For the text-containing cell, return its midpoint in (x, y) coordinate format. 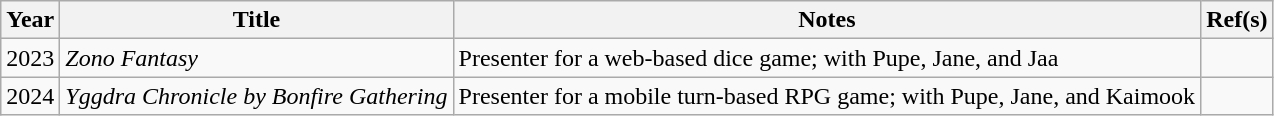
Year (30, 20)
Title (256, 20)
Notes (827, 20)
Zono Fantasy (256, 58)
2024 (30, 96)
Ref(s) (1237, 20)
Presenter for a web-based dice game; with Pupe, Jane, and Jaa (827, 58)
2023 (30, 58)
Yggdra Chronicle by Bonfire Gathering (256, 96)
Presenter for a mobile turn-based RPG game; with Pupe, Jane, and Kaimook (827, 96)
